For the text-containing cell, return its midpoint in (X, Y) coordinate format. 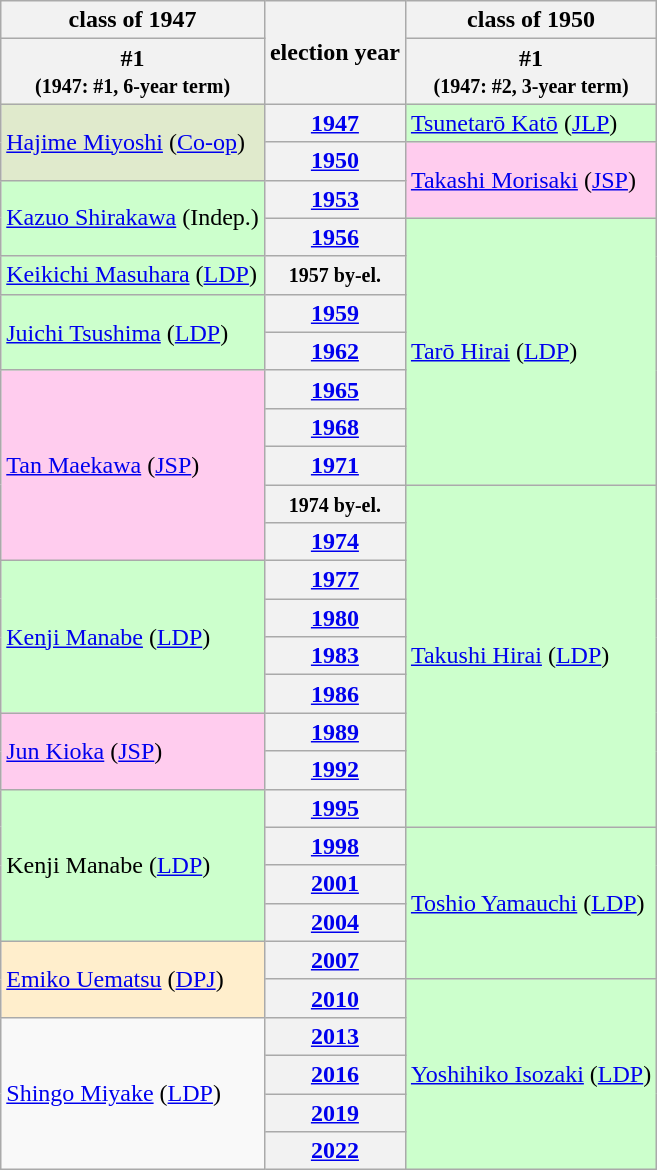
Tarō Hirai (LDP) (530, 351)
1977 (334, 580)
class of 1947 (133, 20)
class of 1950 (530, 20)
1956 (334, 237)
1992 (334, 770)
1983 (334, 656)
2004 (334, 922)
Yoshihiko Isozaki (LDP) (530, 1074)
#1(1947: #2, 3-year term) (530, 72)
Tan Maekawa (JSP) (133, 465)
Kazuo Shirakawa (Indep.) (133, 218)
1974 by-el. (334, 503)
Emiko Uematsu (DPJ) (133, 979)
Tsunetarō Katō (JLP) (530, 123)
1950 (334, 161)
Hajime Miyoshi (Co-op) (133, 142)
1947 (334, 123)
Jun Kioka (JSP) (133, 751)
2013 (334, 1036)
1974 (334, 542)
Takushi Hirai (LDP) (530, 656)
1980 (334, 618)
1968 (334, 427)
Toshio Yamauchi (LDP) (530, 903)
2022 (334, 1151)
1989 (334, 732)
Keikichi Masuhara (LDP) (133, 275)
Shingo Miyake (LDP) (133, 1093)
1995 (334, 808)
1962 (334, 351)
1986 (334, 694)
1953 (334, 199)
1959 (334, 313)
2016 (334, 1074)
election year (334, 52)
2007 (334, 960)
Juichi Tsushima (LDP) (133, 332)
1998 (334, 846)
2010 (334, 998)
1965 (334, 389)
Takashi Morisaki (JSP) (530, 180)
1957 by-el. (334, 275)
1971 (334, 465)
#1(1947: #1, 6-year term) (133, 72)
2019 (334, 1113)
2001 (334, 884)
